Determine the [x, y] coordinate at the center of the cell enclosing the given text.  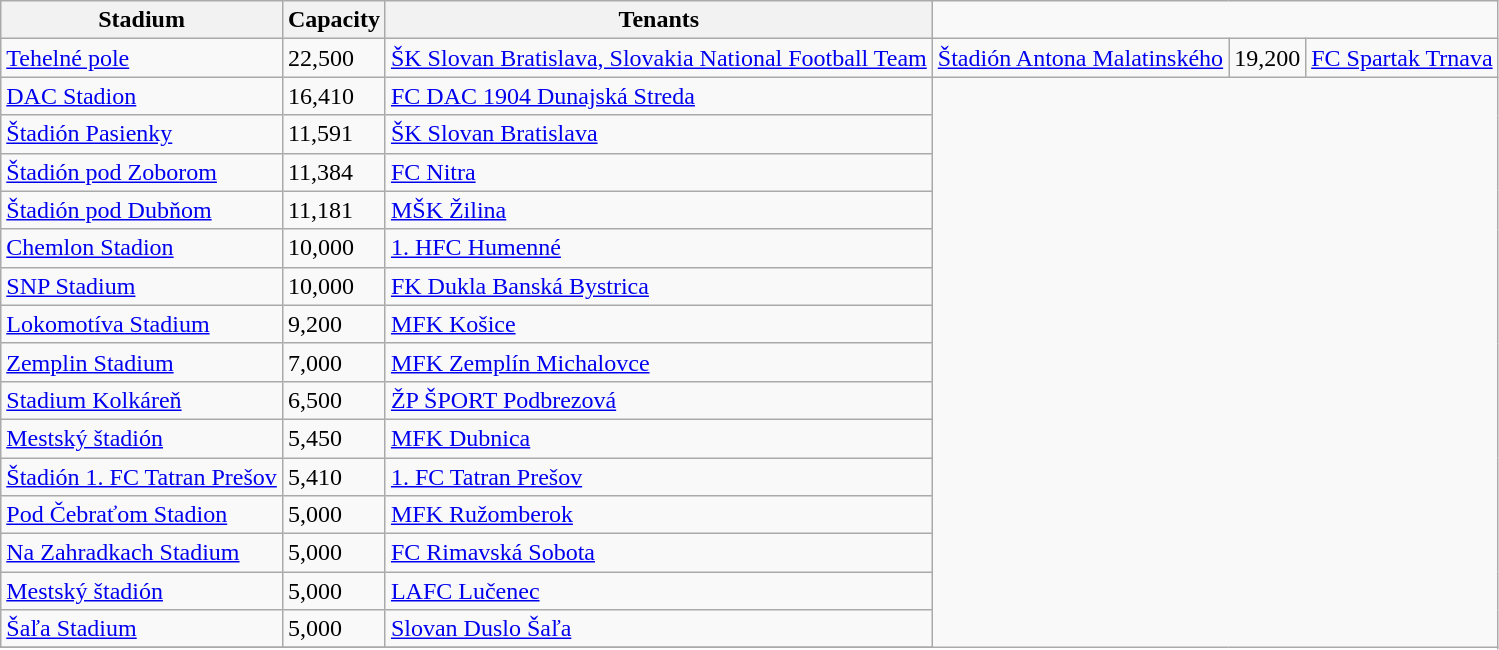
Pod Čebraťom Stadion [142, 515]
9,200 [334, 324]
MFK Zemplín Michalovce [658, 362]
FC Nitra [658, 172]
Štadión Pasienky [142, 134]
Slovan Duslo Šaľa [658, 629]
Štadión pod Zoborom [142, 172]
22,500 [334, 58]
1. HFC Humenné [658, 248]
ŠK Slovan Bratislava, Slovakia National Football Team [658, 58]
6,500 [334, 400]
FC DAC 1904 Dunajská Streda [658, 96]
Šaľa Stadium [142, 629]
5,450 [334, 438]
Capacity [334, 20]
Lokomotíva Stadium [142, 324]
16,410 [334, 96]
FK Dukla Banská Bystrica [658, 286]
ŽP ŠPORT Podbrezová [658, 400]
LAFC Lučenec [658, 591]
11,384 [334, 172]
Chemlon Stadion [142, 248]
MFK Košice [658, 324]
11,181 [334, 210]
MFK Ružomberok [658, 515]
1. FC Tatran Prešov [658, 477]
5,410 [334, 477]
Štadión pod Dubňom [142, 210]
Stadium [142, 20]
Stadium Kolkáreň [142, 400]
Štadión Antona Malatinského [1080, 58]
Tenants [658, 20]
Na Zahradkach Stadium [142, 553]
MFK Dubnica [658, 438]
19,200 [1268, 58]
MŠK Žilina [658, 210]
SNP Stadium [142, 286]
Zemplin Stadium [142, 362]
FC Rimavská Sobota [658, 553]
ŠK Slovan Bratislava [658, 134]
7,000 [334, 362]
Tehelné pole [142, 58]
11,591 [334, 134]
DAC Stadion [142, 96]
FC Spartak Trnava [1402, 58]
Štadión 1. FC Tatran Prešov [142, 477]
